From the cell containing the given text, extract its center point as [x, y] coordinate. 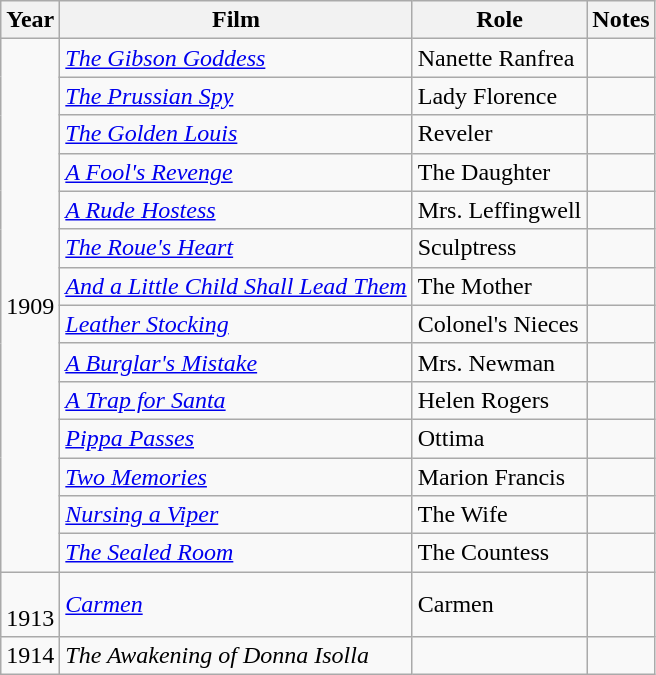
A Burglar's Mistake [236, 362]
Mrs. Leffingwell [500, 210]
1913 [30, 604]
Lady Florence [500, 96]
Colonel's Nieces [500, 324]
1914 [30, 656]
Year [30, 20]
1909 [30, 306]
Role [500, 20]
The Awakening of Donna Isolla [236, 656]
The Roue's Heart [236, 248]
Nursing a Viper [236, 515]
Leather Stocking [236, 324]
A Trap for Santa [236, 400]
The Sealed Room [236, 553]
The Mother [500, 286]
The Gibson Goddess [236, 58]
And a Little Child Shall Lead Them [236, 286]
Film [236, 20]
The Golden Louis [236, 134]
The Prussian Spy [236, 96]
Notes [621, 20]
Sculptress [500, 248]
Reveler [500, 134]
Two Memories [236, 477]
A Rude Hostess [236, 210]
Mrs. Newman [500, 362]
The Countess [500, 553]
The Wife [500, 515]
Ottima [500, 438]
Pippa Passes [236, 438]
Nanette Ranfrea [500, 58]
A Fool's Revenge [236, 172]
Marion Francis [500, 477]
The Daughter [500, 172]
Helen Rogers [500, 400]
